Pinpoint the cell where the given text exists, returning its [X, Y] midpoint coordinate. 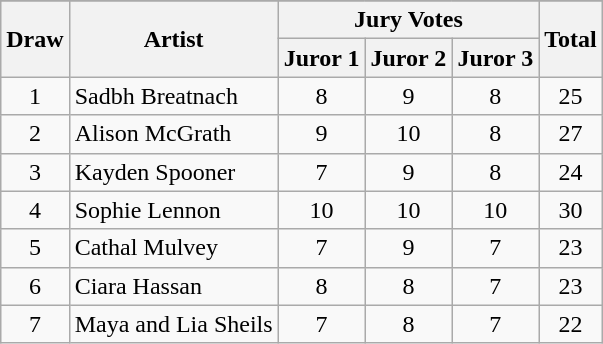
Sophie Lennon [174, 210]
Juror 1 [322, 58]
Juror 3 [496, 58]
22 [571, 324]
Jury Votes [408, 20]
25 [571, 96]
Draw [35, 39]
Kayden Spooner [174, 172]
Cathal Mulvey [174, 248]
1 [35, 96]
Total [571, 39]
Sadbh Breatnach [174, 96]
Maya and Lia Sheils [174, 324]
5 [35, 248]
Juror 2 [408, 58]
6 [35, 286]
3 [35, 172]
4 [35, 210]
24 [571, 172]
27 [571, 134]
Ciara Hassan [174, 286]
30 [571, 210]
2 [35, 134]
Alison McGrath [174, 134]
Artist [174, 39]
